Provide the [x, y] coordinate of the cell's center where the given text is located.  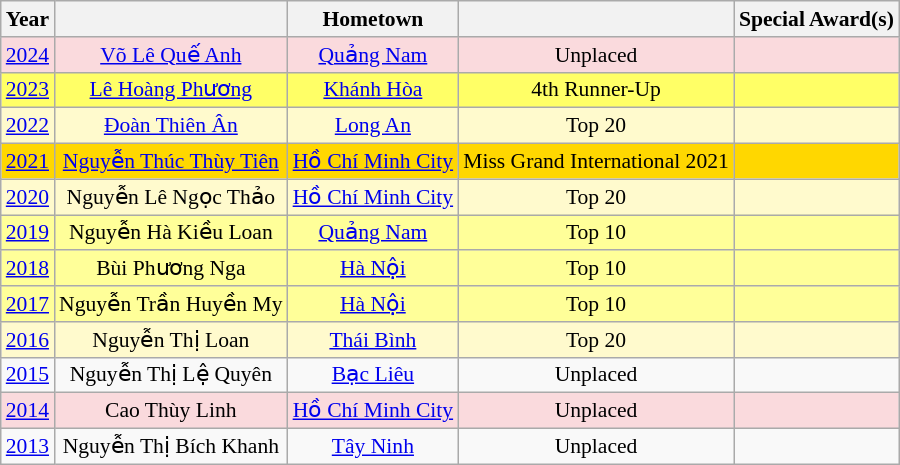
Lê Hoàng Phương [171, 90]
Nguyễn Thị Loan [171, 340]
2015 [28, 375]
2013 [28, 447]
Hometown [374, 19]
Nguyễn Hà Kiều Loan [171, 233]
2014 [28, 411]
Bạc Liêu [374, 375]
Year [28, 19]
2024 [28, 55]
Nguyễn Thị Bích Khanh [171, 447]
Special Award(s) [816, 19]
2016 [28, 340]
Long An [374, 126]
Tây Ninh [374, 447]
Bùi Phương Nga [171, 269]
2022 [28, 126]
Thái Bình [374, 340]
2018 [28, 269]
Nguyễn Thị Lệ Quyên [171, 375]
Võ Lê Quế Anh [171, 55]
Cao Thùy Linh [171, 411]
Khánh Hòa [374, 90]
4th Runner-Up [596, 90]
2019 [28, 233]
Miss Grand International 2021 [596, 162]
Nguyễn Trần Huyền My [171, 304]
2021 [28, 162]
Nguyễn Thúc Thùy Tiên [171, 162]
2020 [28, 197]
2017 [28, 304]
2023 [28, 90]
Nguyễn Lê Ngọc Thảo [171, 197]
Đoàn Thiên Ân [171, 126]
